Search for the cell housing the specified text and yield its (X, Y) center coordinate. 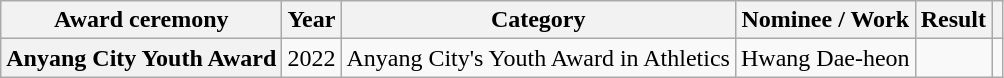
Hwang Dae-heon (825, 58)
Result (953, 20)
Anyang City's Youth Award in Athletics (538, 58)
Anyang City Youth Award (142, 58)
Category (538, 20)
2022 (312, 58)
Award ceremony (142, 20)
Year (312, 20)
Nominee / Work (825, 20)
